Locate the cell with the specified text and output its (X, Y) center coordinate. 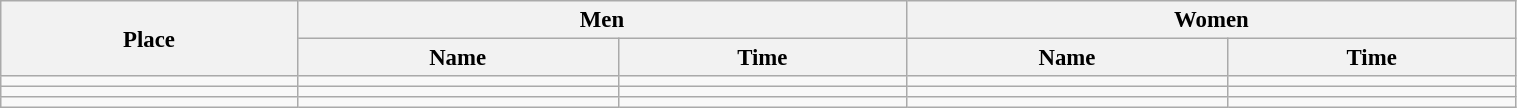
Men (602, 20)
Place (150, 38)
Women (1212, 20)
